Provide the (X, Y) coordinate of the cell's center where the given text is located.  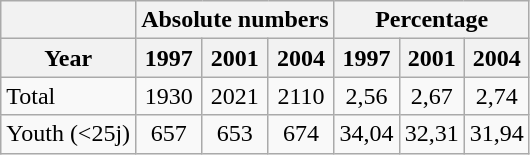
657 (169, 134)
2021 (235, 96)
674 (301, 134)
34,04 (366, 134)
Year (68, 58)
Youth (<25j) (68, 134)
653 (235, 134)
2110 (301, 96)
Percentage (432, 20)
Absolute numbers (235, 20)
2,67 (432, 96)
Total (68, 96)
31,94 (496, 134)
2,74 (496, 96)
2,56 (366, 96)
1930 (169, 96)
32,31 (432, 134)
